Pinpoint the cell where the given text exists, returning its [X, Y] midpoint coordinate. 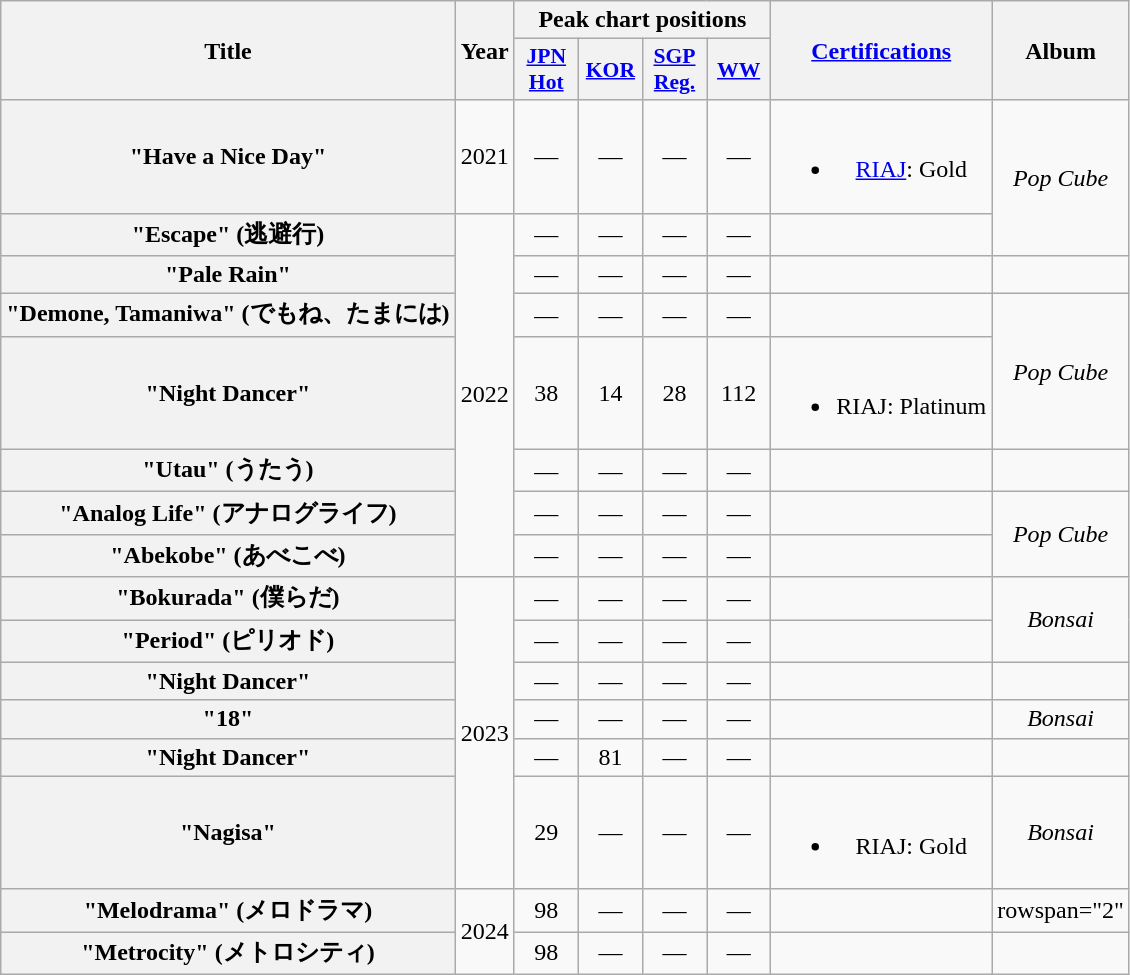
"Escape" (逃避行) [228, 234]
"Period" (ピリオド) [228, 642]
WW [739, 70]
Album [1061, 50]
"Pale Rain" [228, 275]
"Metrocity" (メトロシティ) [228, 954]
38 [546, 392]
"Utau" (うたう) [228, 470]
"Abekobe" (あべこべ) [228, 556]
RIAJ: Platinum [882, 392]
"Melodrama" (メロドラマ) [228, 910]
2023 [484, 733]
Peak chart positions [642, 20]
KOR [610, 70]
"Demone, Tamaniwa" (でもね、たまには) [228, 316]
14 [610, 392]
"18" [228, 719]
"Nagisa" [228, 832]
JPNHot [546, 70]
Year [484, 50]
112 [739, 392]
2021 [484, 156]
"Bokurada" (僕らだ) [228, 598]
28 [674, 392]
Title [228, 50]
29 [546, 832]
2022 [484, 395]
rowspan="2" [1061, 910]
"Have a Nice Day" [228, 156]
"Analog Life" (アナログライフ) [228, 514]
2024 [484, 932]
Certifications [882, 50]
SGPReg. [674, 70]
81 [610, 757]
